Provide the (x, y) coordinate of the cell's center where the given text is located.  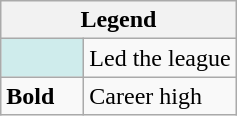
Led the league (160, 58)
Career high (160, 96)
Legend (118, 20)
Bold (42, 96)
